Provide the (x, y) coordinate of the cell's center where the given text is located.  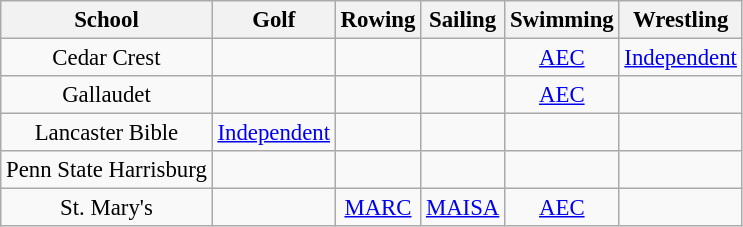
Cedar Crest (106, 58)
MAISA (463, 208)
School (106, 20)
Penn State Harrisburg (106, 170)
Gallaudet (106, 95)
MARC (378, 208)
St. Mary's (106, 208)
Golf (274, 20)
Swimming (562, 20)
Wrestling (680, 20)
Rowing (378, 20)
Sailing (463, 20)
Lancaster Bible (106, 133)
